Locate the cell with the specified text and output its [X, Y] center coordinate. 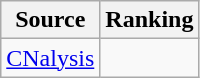
Source [50, 20]
Ranking [150, 20]
CNalysis [50, 58]
